Extract the (x, y) coordinate from the center of the cell holding the provided text.  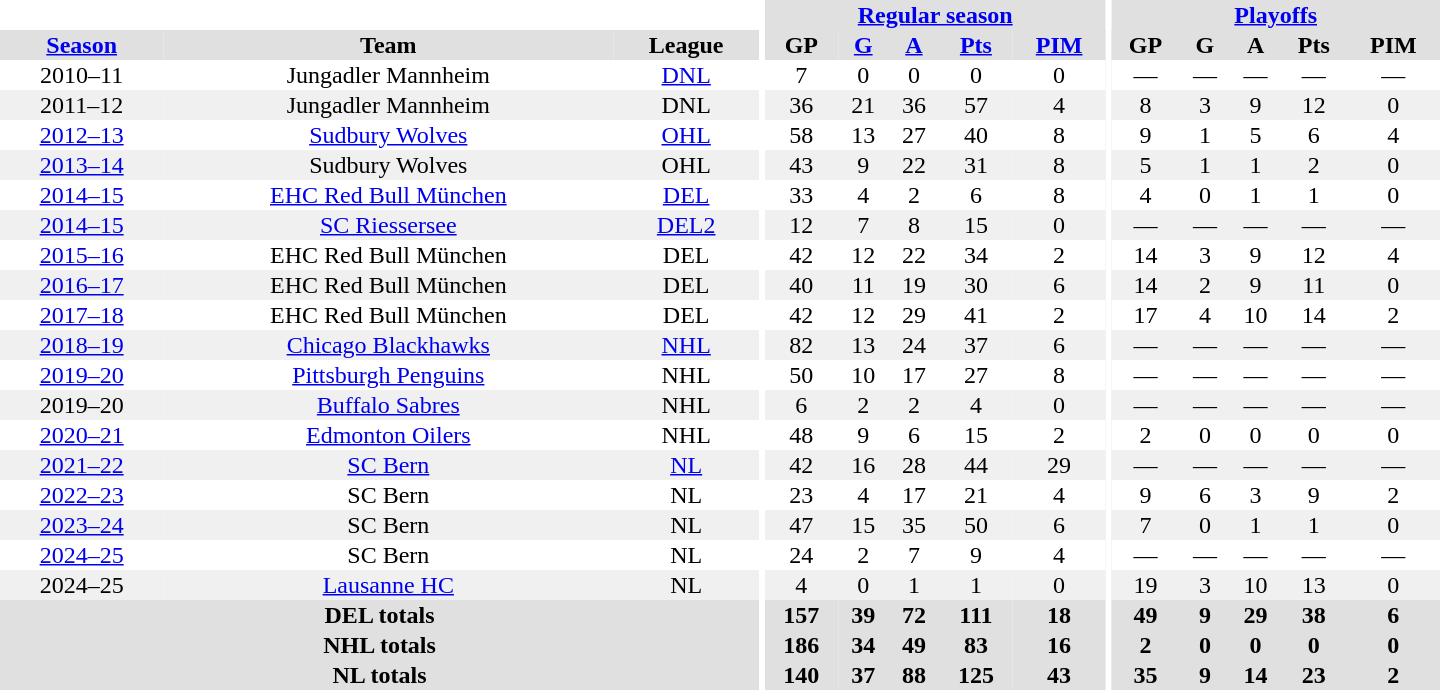
2011–12 (82, 105)
44 (976, 465)
31 (976, 165)
2021–22 (82, 465)
72 (914, 615)
2015–16 (82, 255)
58 (802, 135)
83 (976, 645)
2016–17 (82, 285)
NHL totals (380, 645)
125 (976, 675)
Lausanne HC (388, 585)
Regular season (936, 15)
88 (914, 675)
30 (976, 285)
186 (802, 645)
2012–13 (82, 135)
DEL totals (380, 615)
2017–18 (82, 315)
48 (802, 435)
2023–24 (82, 525)
Edmonton Oilers (388, 435)
2020–21 (82, 435)
Buffalo Sabres (388, 405)
2018–19 (82, 345)
47 (802, 525)
2010–11 (82, 75)
2013–14 (82, 165)
Chicago Blackhawks (388, 345)
Playoffs (1276, 15)
41 (976, 315)
111 (976, 615)
Season (82, 45)
140 (802, 675)
28 (914, 465)
157 (802, 615)
DEL2 (686, 225)
38 (1314, 615)
SC Riessersee (388, 225)
Pittsburgh Penguins (388, 375)
Team (388, 45)
NL totals (380, 675)
18 (1058, 615)
League (686, 45)
2022–23 (82, 495)
57 (976, 105)
33 (802, 195)
82 (802, 345)
39 (864, 615)
